For the text-containing cell, return its midpoint in (X, Y) coordinate format. 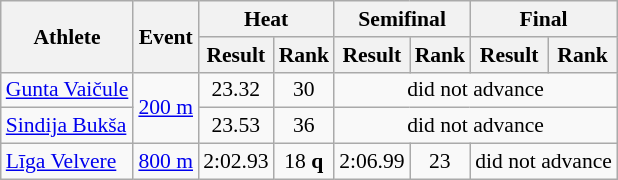
Final (544, 19)
23.32 (236, 90)
23.53 (236, 126)
2:02.93 (236, 162)
Heat (266, 19)
Semifinal (402, 19)
23 (440, 162)
Līga Velvere (68, 162)
200 m (166, 108)
Sindija Bukša (68, 126)
800 m (166, 162)
30 (304, 90)
18 q (304, 162)
2:06.99 (372, 162)
36 (304, 126)
Gunta Vaičule (68, 90)
Athlete (68, 36)
Event (166, 36)
